Search for the cell housing the specified text and yield its (x, y) center coordinate. 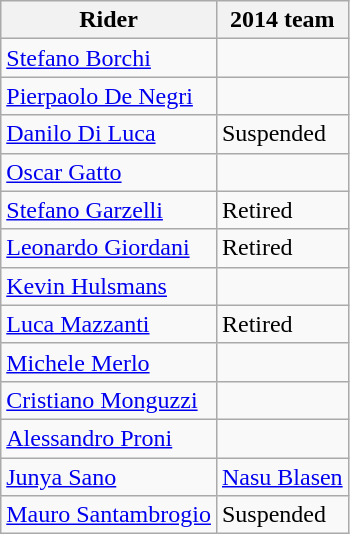
Pierpaolo De Negri (109, 96)
Stefano Garzelli (109, 210)
Alessandro Proni (109, 438)
Stefano Borchi (109, 58)
Leonardo Giordani (109, 248)
Oscar Gatto (109, 172)
Michele Merlo (109, 362)
Luca Mazzanti (109, 324)
2014 team (282, 20)
Nasu Blasen (282, 477)
Cristiano Monguzzi (109, 400)
Mauro Santambrogio (109, 515)
Rider (109, 20)
Danilo Di Luca (109, 134)
Junya Sano (109, 477)
Kevin Hulsmans (109, 286)
